Determine the [x, y] coordinate at the center of the cell enclosing the given text.  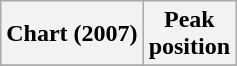
Chart (2007) [72, 34]
Peakposition [189, 34]
